Capture the cell that displays the provided text and extract its [X, Y] central coordinate. 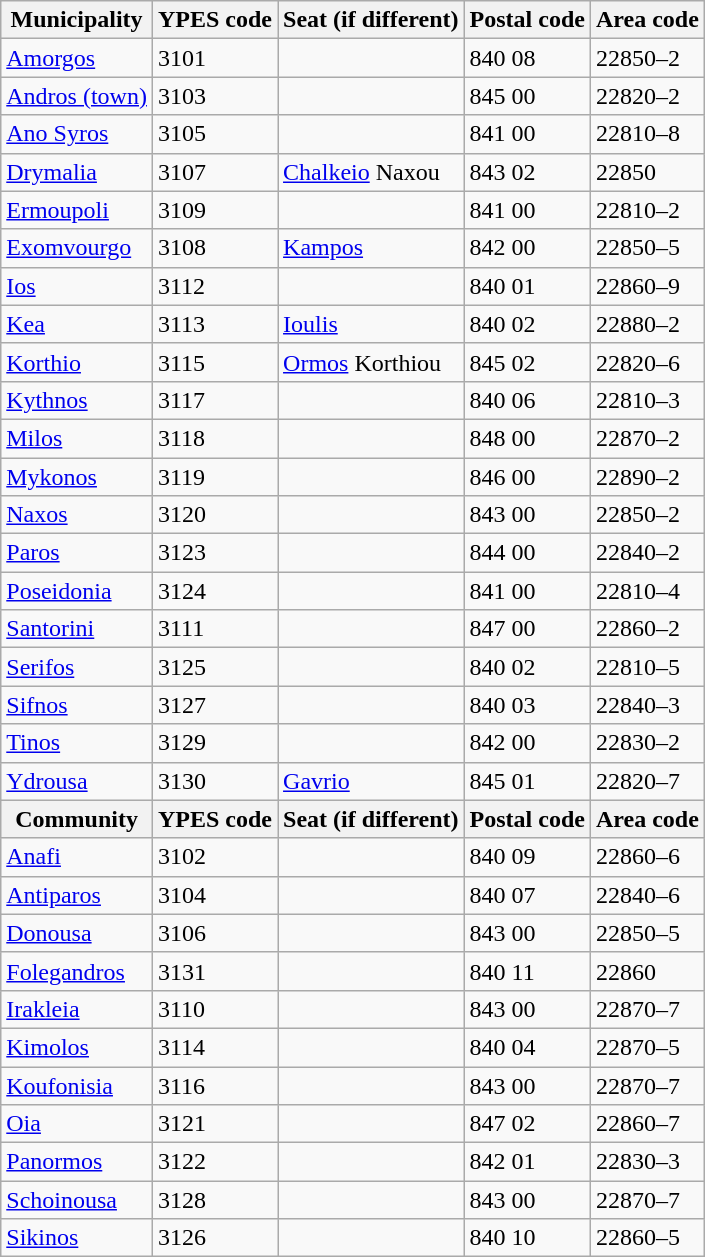
22810–2 [647, 210]
Milos [77, 438]
3119 [214, 477]
Paros [77, 553]
Amorgos [77, 58]
Sifnos [77, 705]
3102 [214, 857]
840 09 [527, 857]
3112 [214, 286]
Kythnos [77, 400]
Poseidonia [77, 591]
3124 [214, 591]
840 03 [527, 705]
Sikinos [77, 1238]
22860–9 [647, 286]
3111 [214, 629]
Schoinousa [77, 1200]
Andros (town) [77, 96]
Ano Syros [77, 134]
Oia [77, 1124]
3131 [214, 971]
Ermoupoli [77, 210]
3128 [214, 1200]
Ios [77, 286]
22870–5 [647, 1047]
842 01 [527, 1162]
3127 [214, 705]
22860–5 [647, 1238]
22860–6 [647, 857]
Gavrio [372, 781]
840 04 [527, 1047]
Kea [77, 324]
845 01 [527, 781]
22830–3 [647, 1162]
3114 [214, 1047]
Kimolos [77, 1047]
Exomvourgo [77, 248]
840 11 [527, 971]
840 07 [527, 895]
22830–2 [647, 743]
Ormos Korthiou [372, 362]
22850 [647, 172]
847 02 [527, 1124]
22890–2 [647, 477]
844 00 [527, 553]
Ioulis [372, 324]
840 08 [527, 58]
3103 [214, 96]
22860–7 [647, 1124]
845 02 [527, 362]
Chalkeio Naxou [372, 172]
3107 [214, 172]
22820–7 [647, 781]
3120 [214, 515]
3101 [214, 58]
847 00 [527, 629]
846 00 [527, 477]
840 01 [527, 286]
Naxos [77, 515]
Drymalia [77, 172]
840 10 [527, 1238]
22870–2 [647, 438]
845 00 [527, 96]
3125 [214, 667]
3130 [214, 781]
Korthio [77, 362]
22880–2 [647, 324]
22840–3 [647, 705]
3115 [214, 362]
22820–2 [647, 96]
Folegandros [77, 971]
22810–3 [647, 400]
Anafi [77, 857]
3126 [214, 1238]
Kampos [372, 248]
Mykonos [77, 477]
3129 [214, 743]
3109 [214, 210]
3108 [214, 248]
Municipality [77, 20]
848 00 [527, 438]
22810–8 [647, 134]
Donousa [77, 933]
Ydrousa [77, 781]
22840–6 [647, 895]
22860–2 [647, 629]
3104 [214, 895]
22860 [647, 971]
3105 [214, 134]
22810–5 [647, 667]
Koufonisia [77, 1085]
Panormos [77, 1162]
3121 [214, 1124]
Antiparos [77, 895]
840 06 [527, 400]
3106 [214, 933]
3116 [214, 1085]
22810–4 [647, 591]
Serifos [77, 667]
3110 [214, 1009]
22840–2 [647, 553]
Community [77, 819]
3123 [214, 553]
3118 [214, 438]
Irakleia [77, 1009]
3117 [214, 400]
Tinos [77, 743]
22820–6 [647, 362]
3113 [214, 324]
843 02 [527, 172]
Santorini [77, 629]
3122 [214, 1162]
